Extract the [x, y] coordinate from the center of the cell holding the provided text.  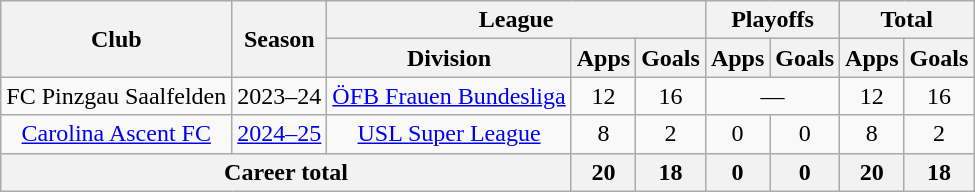
League [516, 20]
FC Pinzgau Saalfelden [116, 96]
2024–25 [280, 134]
Career total [286, 172]
ÖFB Frauen Bundesliga [449, 96]
Season [280, 39]
2023–24 [280, 96]
— [772, 96]
USL Super League [449, 134]
Playoffs [772, 20]
Carolina Ascent FC [116, 134]
Division [449, 58]
Total [907, 20]
Club [116, 39]
